Capture the cell that displays the provided text and extract its (x, y) central coordinate. 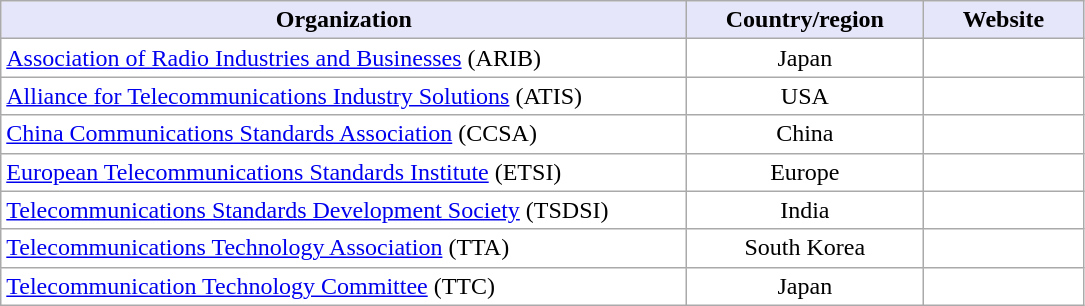
India (805, 210)
USA (805, 96)
Telecommunications Technology Association (TTA) (344, 248)
Website (1004, 20)
Alliance for Telecommunications Industry Solutions (ATIS) (344, 96)
Telecommunication Technology Committee (TTC) (344, 286)
Country/region (805, 20)
South Korea (805, 248)
Association of Radio Industries and Businesses (ARIB) (344, 58)
China (805, 134)
Telecommunications Standards Development Society (TSDSI) (344, 210)
European Telecommunications Standards Institute (ETSI) (344, 172)
Europe (805, 172)
Organization (344, 20)
China Communications Standards Association (CCSA) (344, 134)
